Identify which cell holds the provided text, then report its [X, Y] central coordinate. 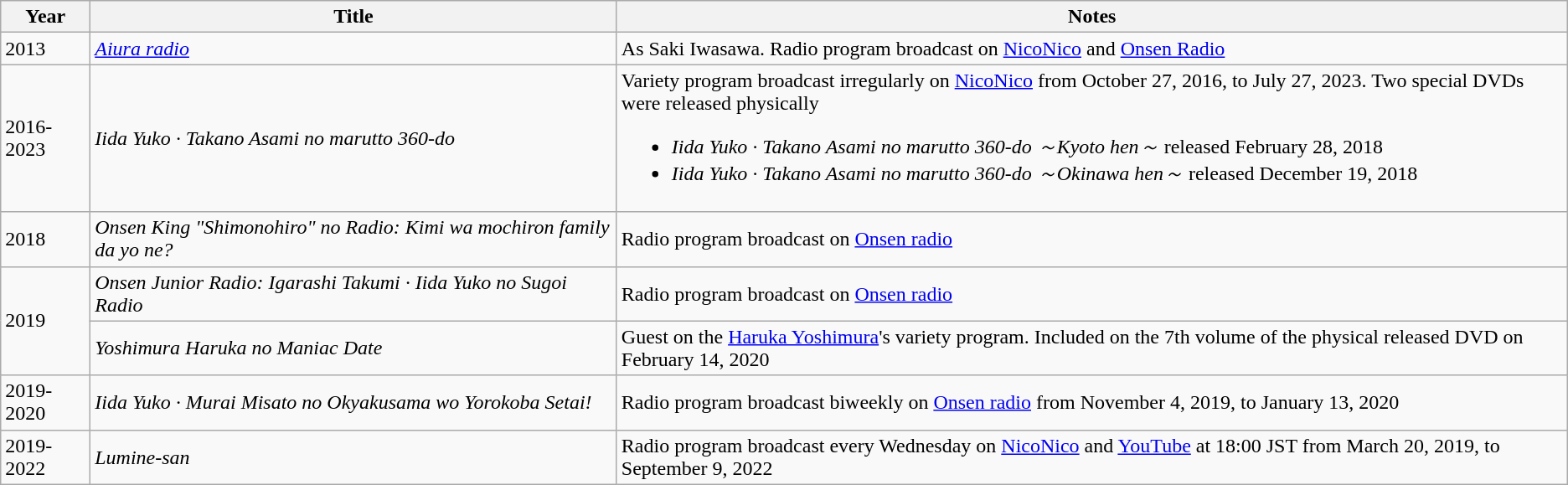
Title [353, 17]
Notes [1092, 17]
Radio program broadcast every Wednesday on NicoNico and YouTube at 18:00 JST from March 20, 2019, to September 9, 2022 [1092, 457]
2019-2020 [45, 402]
2016-2023 [45, 138]
2019 [45, 321]
Lumine-san [353, 457]
Iida Yuko · Murai Misato no Okyakusama wo Yorokoba Setai! [353, 402]
Iida Yuko · Takano Asami no marutto 360-do [353, 138]
Year [45, 17]
Guest on the Haruka Yoshimura's variety program. Included on the 7th volume of the physical released DVD on February 14, 2020 [1092, 348]
Yoshimura Haruka no Maniac Date [353, 348]
2018 [45, 240]
As Saki Iwasawa. Radio program broadcast on NicoNico and Onsen Radio [1092, 49]
Onsen King "Shimonohiro" no Radio: Kimi wa mochiron family da yo ne? [353, 240]
Aiura radio [353, 49]
Onsen Junior Radio: Igarashi Takumi · Iida Yuko no Sugoi Radio [353, 293]
2013 [45, 49]
2019-2022 [45, 457]
Radio program broadcast biweekly on Onsen radio from November 4, 2019, to January 13, 2020 [1092, 402]
